Find where the given text appears and provide that cell's center as [X, Y] coordinate. 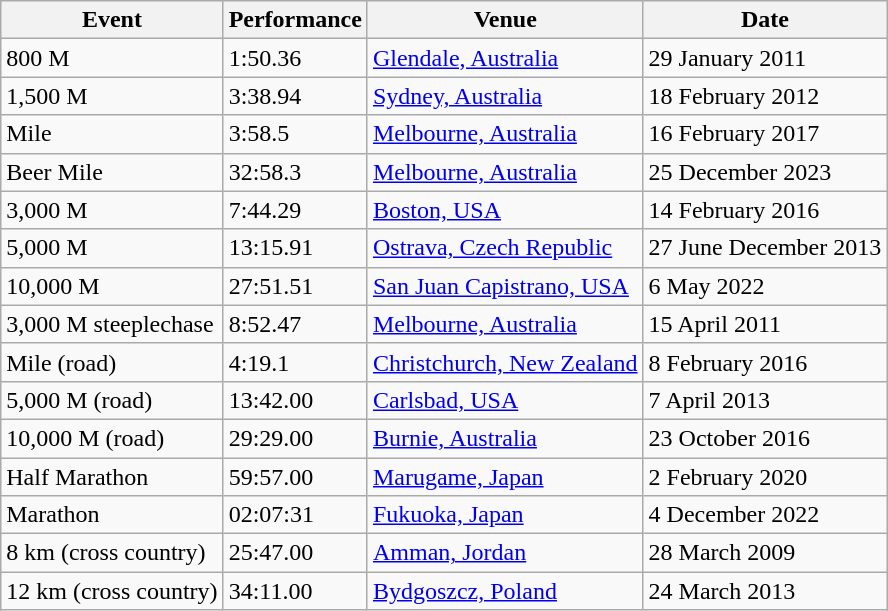
Event [112, 20]
5,000 M (road) [112, 400]
Bydgoszcz, Poland [505, 591]
Christchurch, New Zealand [505, 362]
27 June December 2013 [765, 248]
3,000 M steeplechase [112, 324]
24 March 2013 [765, 591]
10,000 M [112, 286]
Marugame, Japan [505, 477]
San Juan Capistrano, USA [505, 286]
Mile [112, 134]
Glendale, Australia [505, 58]
2 February 2020 [765, 477]
59:57.00 [295, 477]
25 December 2023 [765, 172]
Beer Mile [112, 172]
6 May 2022 [765, 286]
27:51.51 [295, 286]
28 March 2009 [765, 553]
Amman, Jordan [505, 553]
29:29.00 [295, 438]
Fukuoka, Japan [505, 515]
13:42.00 [295, 400]
1,500 M [112, 96]
29 January 2011 [765, 58]
23 October 2016 [765, 438]
Date [765, 20]
3:38.94 [295, 96]
12 km (cross country) [112, 591]
7 April 2013 [765, 400]
8 km (cross country) [112, 553]
7:44.29 [295, 210]
Mile (road) [112, 362]
8:52.47 [295, 324]
14 February 2016 [765, 210]
Boston, USA [505, 210]
Carlsbad, USA [505, 400]
Burnie, Australia [505, 438]
18 February 2012 [765, 96]
8 February 2016 [765, 362]
3:58.5 [295, 134]
4:19.1 [295, 362]
4 December 2022 [765, 515]
34:11.00 [295, 591]
10,000 M (road) [112, 438]
Half Marathon [112, 477]
3,000 M [112, 210]
800 M [112, 58]
13:15.91 [295, 248]
Sydney, Australia [505, 96]
32:58.3 [295, 172]
Ostrava, Czech Republic [505, 248]
16 February 2017 [765, 134]
Venue [505, 20]
1:50.36 [295, 58]
02:07:31 [295, 515]
Marathon [112, 515]
5,000 M [112, 248]
Performance [295, 20]
15 April 2011 [765, 324]
25:47.00 [295, 553]
